Provide the [X, Y] coordinate of the cell's center where the given text is located.  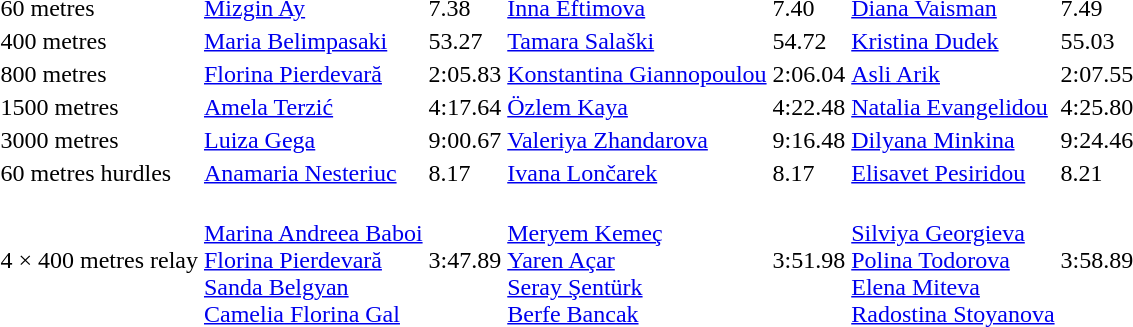
Natalia Evangelidou [953, 107]
2:06.04 [809, 74]
Valeriya Zhandarova [637, 140]
Elisavet Pesiridou [953, 173]
9:16.48 [809, 140]
Kristina Dudek [953, 41]
4:22.48 [809, 107]
Ivana Lončarek [637, 173]
4:17.64 [465, 107]
Florina Pierdevară [313, 74]
2:05.83 [465, 74]
9:00.67 [465, 140]
Amela Terzić [313, 107]
Luiza Gega [313, 140]
Özlem Kaya [637, 107]
53.27 [465, 41]
Asli Arik [953, 74]
Konstantina Giannopoulou [637, 74]
Dilyana Minkina [953, 140]
54.72 [809, 41]
Anamaria Nesteriuc [313, 173]
Tamara Salaški [637, 41]
Maria Belimpasaki [313, 41]
